From the cell containing the given text, extract its center point as [x, y] coordinate. 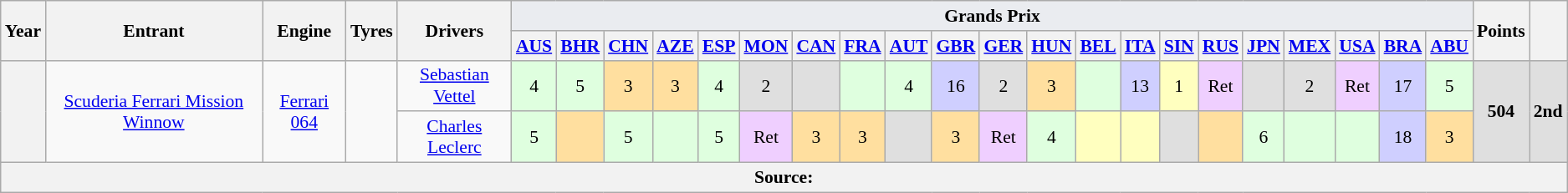
BEL [1097, 46]
CAN [816, 46]
FRA [862, 46]
16 [955, 85]
AZE [676, 46]
MEX [1310, 46]
Grands Prix [992, 16]
Points [1501, 30]
BHR [580, 46]
Entrant [154, 30]
18 [1403, 137]
CHN [628, 46]
2nd [1549, 111]
ESP [719, 46]
504 [1501, 111]
GBR [955, 46]
SIN [1179, 46]
GER [1004, 46]
HUN [1051, 46]
Source: [784, 178]
1 [1179, 85]
Tyres [371, 30]
ITA [1141, 46]
Engine [304, 30]
17 [1403, 85]
Drivers [455, 30]
AUT [909, 46]
JPN [1264, 46]
Year [23, 30]
Scuderia Ferrari Mission Winnow [154, 111]
AUS [534, 46]
Ferrari 064 [304, 111]
BRA [1403, 46]
USA [1356, 46]
RUS [1221, 46]
6 [1264, 137]
ABU [1449, 46]
13 [1141, 85]
Charles Leclerc [455, 137]
MON [766, 46]
Sebastian Vettel [455, 85]
